Return the (X, Y) coordinate for the center point of the cell that contains the specified text.  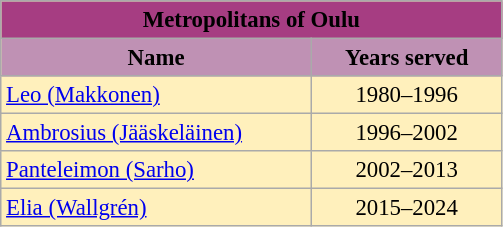
Panteleimon (Sarho) (156, 170)
2015–2024 (406, 208)
Elia (Wallgrén) (156, 208)
Ambrosius (Jääskeläinen) (156, 133)
2002–2013 (406, 170)
1980–1996 (406, 95)
Metropolitans of Oulu (252, 20)
Years served (406, 58)
Name (156, 58)
1996–2002 (406, 133)
Leo (Makkonen) (156, 95)
